Find where the given text appears and provide that cell's center as (x, y) coordinate. 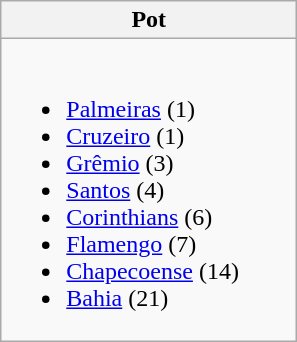
Pot (149, 20)
Palmeiras (1) Cruzeiro (1) Grêmio (3) Santos (4) Corinthians (6) Flamengo (7) Chapecoense (14) Bahia (21) (149, 190)
